Pinpoint the cell where the given text exists, returning its (x, y) midpoint coordinate. 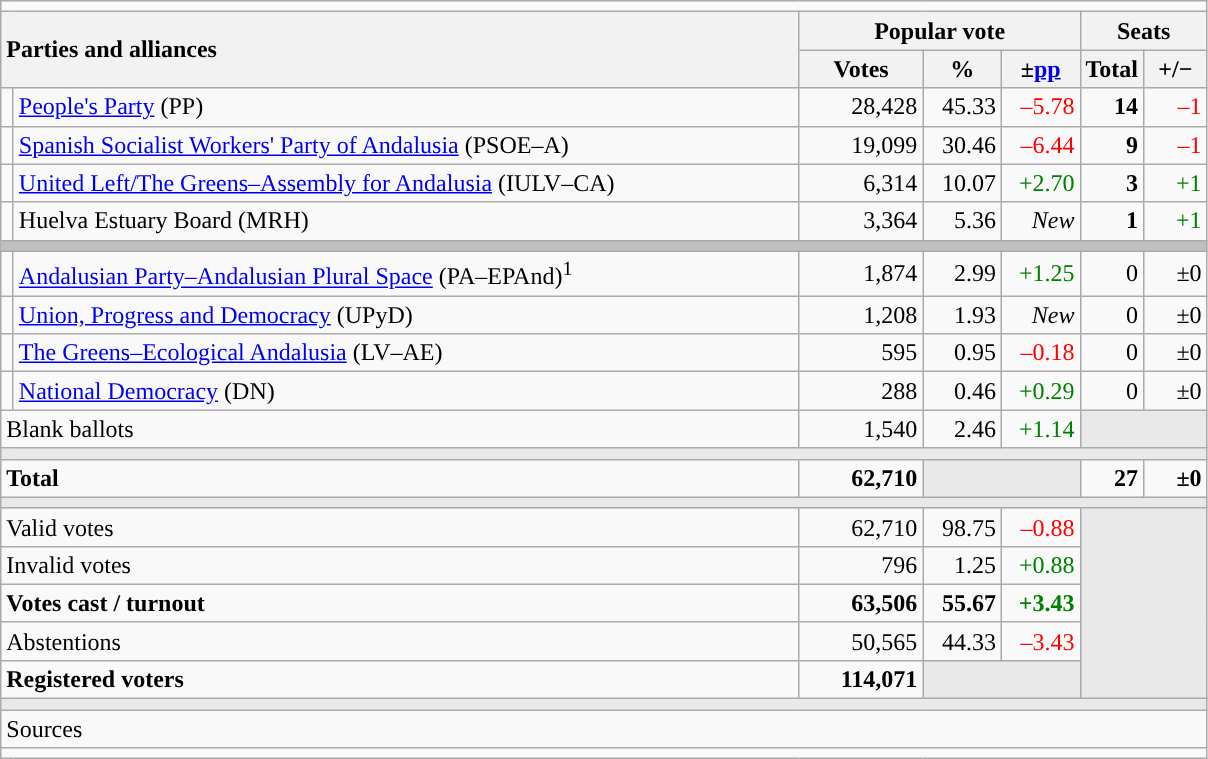
Spanish Socialist Workers' Party of Andalusia (PSOE–A) (406, 145)
+0.88 (1040, 565)
796 (861, 565)
Andalusian Party–Andalusian Plural Space (PA–EPAnd)1 (406, 274)
19,099 (861, 145)
2.46 (962, 429)
0.46 (962, 391)
50,565 (861, 641)
5.36 (962, 221)
Invalid votes (400, 565)
595 (861, 353)
1,874 (861, 274)
–3.43 (1040, 641)
±pp (1040, 69)
288 (861, 391)
45.33 (962, 107)
Huelva Estuary Board (MRH) (406, 221)
28,428 (861, 107)
2.99 (962, 274)
+1.14 (1040, 429)
1 (1112, 221)
+/− (1176, 69)
10.07 (962, 183)
Parties and alliances (400, 50)
3,364 (861, 221)
The Greens–Ecological Andalusia (LV–AE) (406, 353)
+3.43 (1040, 603)
+1.25 (1040, 274)
Votes cast / turnout (400, 603)
1,208 (861, 315)
Popular vote (940, 31)
Valid votes (400, 527)
+2.70 (1040, 183)
United Left/The Greens–Assembly for Andalusia (IULV–CA) (406, 183)
–6.44 (1040, 145)
People's Party (PP) (406, 107)
98.75 (962, 527)
–0.18 (1040, 353)
Sources (604, 729)
–5.78 (1040, 107)
3 (1112, 183)
55.67 (962, 603)
30.46 (962, 145)
Registered voters (400, 679)
–0.88 (1040, 527)
63,506 (861, 603)
Seats (1144, 31)
1,540 (861, 429)
Union, Progress and Democracy (UPyD) (406, 315)
+0.29 (1040, 391)
National Democracy (DN) (406, 391)
1.93 (962, 315)
27 (1112, 478)
0.95 (962, 353)
9 (1112, 145)
14 (1112, 107)
6,314 (861, 183)
Blank ballots (400, 429)
44.33 (962, 641)
Votes (861, 69)
% (962, 69)
Abstentions (400, 641)
1.25 (962, 565)
114,071 (861, 679)
